Search for the cell housing the specified text and yield its (X, Y) center coordinate. 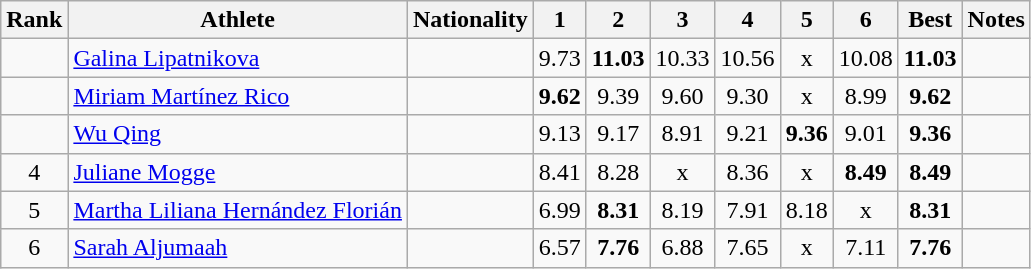
Juliane Mogge (238, 172)
7.91 (748, 210)
8.28 (618, 172)
7.65 (748, 248)
8.19 (682, 210)
2 (618, 20)
9.13 (560, 134)
6.88 (682, 248)
Galina Lipatnikova (238, 58)
Miriam Martínez Rico (238, 96)
8.36 (748, 172)
8.41 (560, 172)
9.30 (748, 96)
10.56 (748, 58)
9.39 (618, 96)
9.73 (560, 58)
Martha Liliana Hernández Florián (238, 210)
10.08 (866, 58)
9.60 (682, 96)
7.11 (866, 248)
8.91 (682, 134)
Rank (34, 20)
Sarah Aljumaah (238, 248)
Notes (996, 20)
Nationality (470, 20)
1 (560, 20)
8.18 (806, 210)
Wu Qing (238, 134)
9.21 (748, 134)
6.99 (560, 210)
6.57 (560, 248)
9.17 (618, 134)
Best (930, 20)
9.01 (866, 134)
3 (682, 20)
10.33 (682, 58)
Athlete (238, 20)
8.99 (866, 96)
